Search for the cell housing the specified text and yield its (x, y) center coordinate. 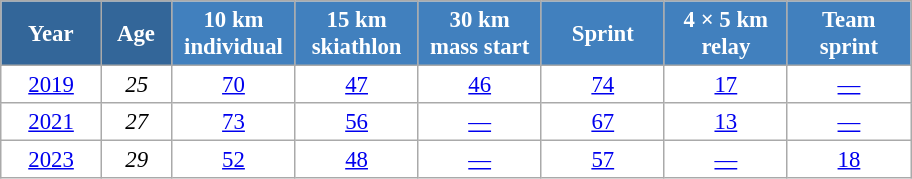
70 (234, 85)
18 (848, 160)
10 km individual (234, 34)
56 (356, 122)
52 (234, 160)
29 (136, 160)
47 (356, 85)
2023 (52, 160)
74 (602, 85)
Year (52, 34)
30 km mass start (480, 34)
57 (602, 160)
Sprint (602, 34)
Team sprint (848, 34)
2019 (52, 85)
4 × 5 km relay (726, 34)
25 (136, 85)
48 (356, 160)
67 (602, 122)
Age (136, 34)
27 (136, 122)
73 (234, 122)
2021 (52, 122)
17 (726, 85)
46 (480, 85)
13 (726, 122)
15 km skiathlon (356, 34)
